Pinpoint the cell where the given text exists, returning its [x, y] midpoint coordinate. 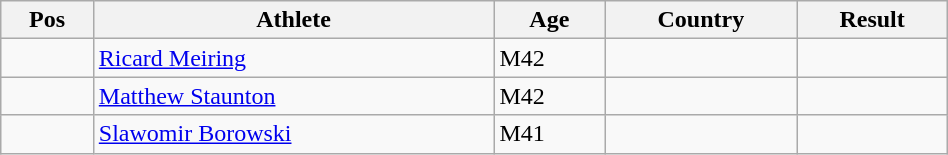
Athlete [294, 20]
Result [872, 20]
Age [550, 20]
Country [701, 20]
Slawomir Borowski [294, 134]
Matthew Staunton [294, 96]
Ricard Meiring [294, 58]
M41 [550, 134]
Pos [48, 20]
